Provide the (X, Y) coordinate of the cell's center where the given text is located.  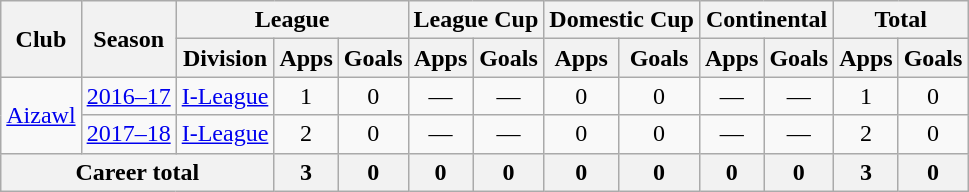
2016–17 (128, 96)
Aizawl (41, 115)
Total (901, 20)
League Cup (476, 20)
2017–18 (128, 134)
Club (41, 39)
League (292, 20)
Division (225, 58)
Continental (766, 20)
Season (128, 39)
Domestic Cup (622, 20)
Career total (138, 172)
